Identify which cell holds the provided text, then report its (x, y) central coordinate. 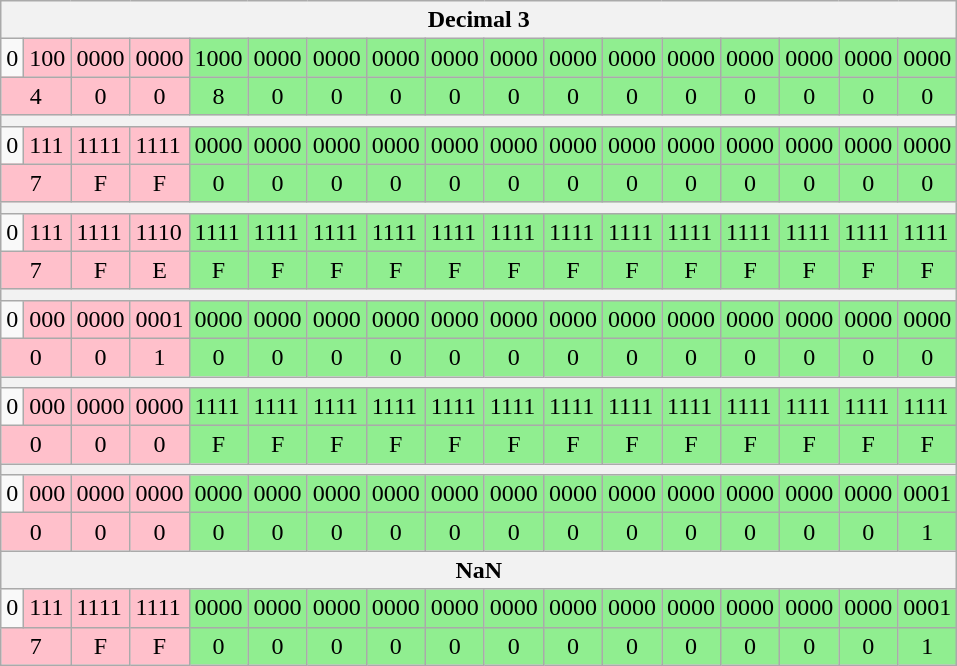
4 (36, 96)
100 (48, 58)
NaN (479, 570)
8 (218, 96)
1110 (160, 232)
Decimal 3 (479, 20)
E (160, 270)
1000 (218, 58)
